Return [X, Y] of the center of cell containing provided text 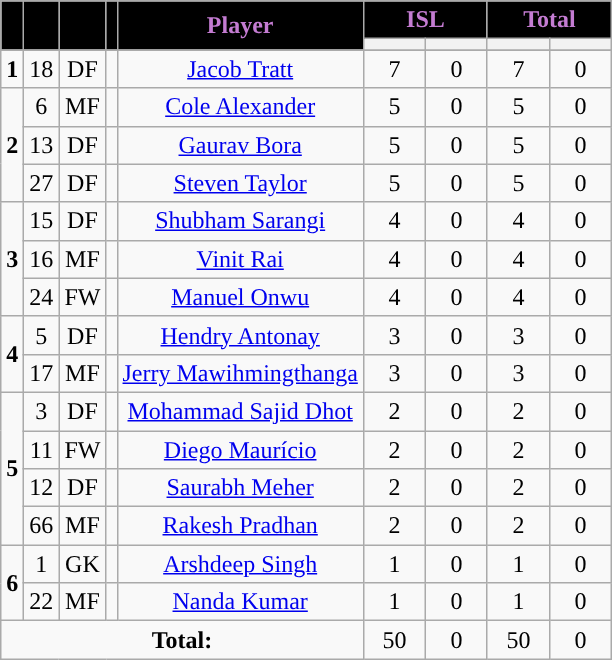
Saurabh Meher [240, 488]
Total [549, 20]
16 [42, 259]
Player [240, 26]
24 [42, 297]
Total: [182, 640]
Shubham Sarangi [240, 221]
Steven Taylor [240, 183]
18 [42, 69]
Rakesh Pradhan [240, 526]
Diego Maurício [240, 449]
Jerry Mawihmingthanga [240, 373]
Arshdeep Singh [240, 564]
Manuel Onwu [240, 297]
Gaurav Bora [240, 145]
Cole Alexander [240, 107]
Hendry Antonay [240, 335]
ISL [425, 20]
Mohammad Sajid Dhot [240, 411]
66 [42, 526]
22 [42, 602]
GK [82, 564]
13 [42, 145]
12 [42, 488]
Vinit Rai [240, 259]
17 [42, 373]
Nanda Kumar [240, 602]
Jacob Tratt [240, 69]
11 [42, 449]
27 [42, 183]
15 [42, 221]
